Pinpoint the cell where the given text exists, returning its (x, y) midpoint coordinate. 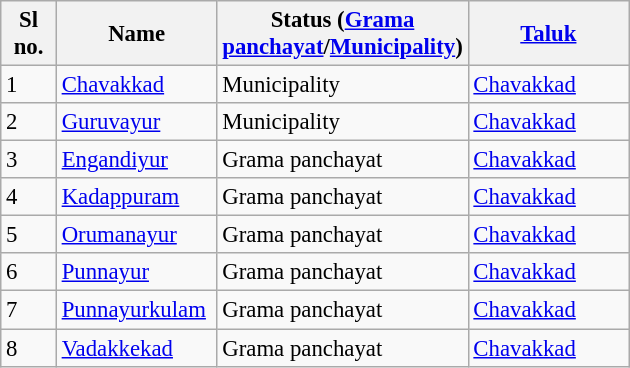
Punnayurkulam (136, 310)
Engandiyur (136, 160)
1 (29, 85)
2 (29, 122)
6 (29, 273)
8 (29, 348)
Sl no. (29, 34)
Taluk (548, 34)
7 (29, 310)
4 (29, 197)
Name (136, 34)
Guruvayur (136, 122)
Status (Grama panchayat/Municipality) (342, 34)
3 (29, 160)
Vadakkekad (136, 348)
Kadappuram (136, 197)
5 (29, 235)
Orumanayur (136, 235)
Punnayur (136, 273)
